Return the (X, Y) coordinate for the center point of the cell that contains the specified text.  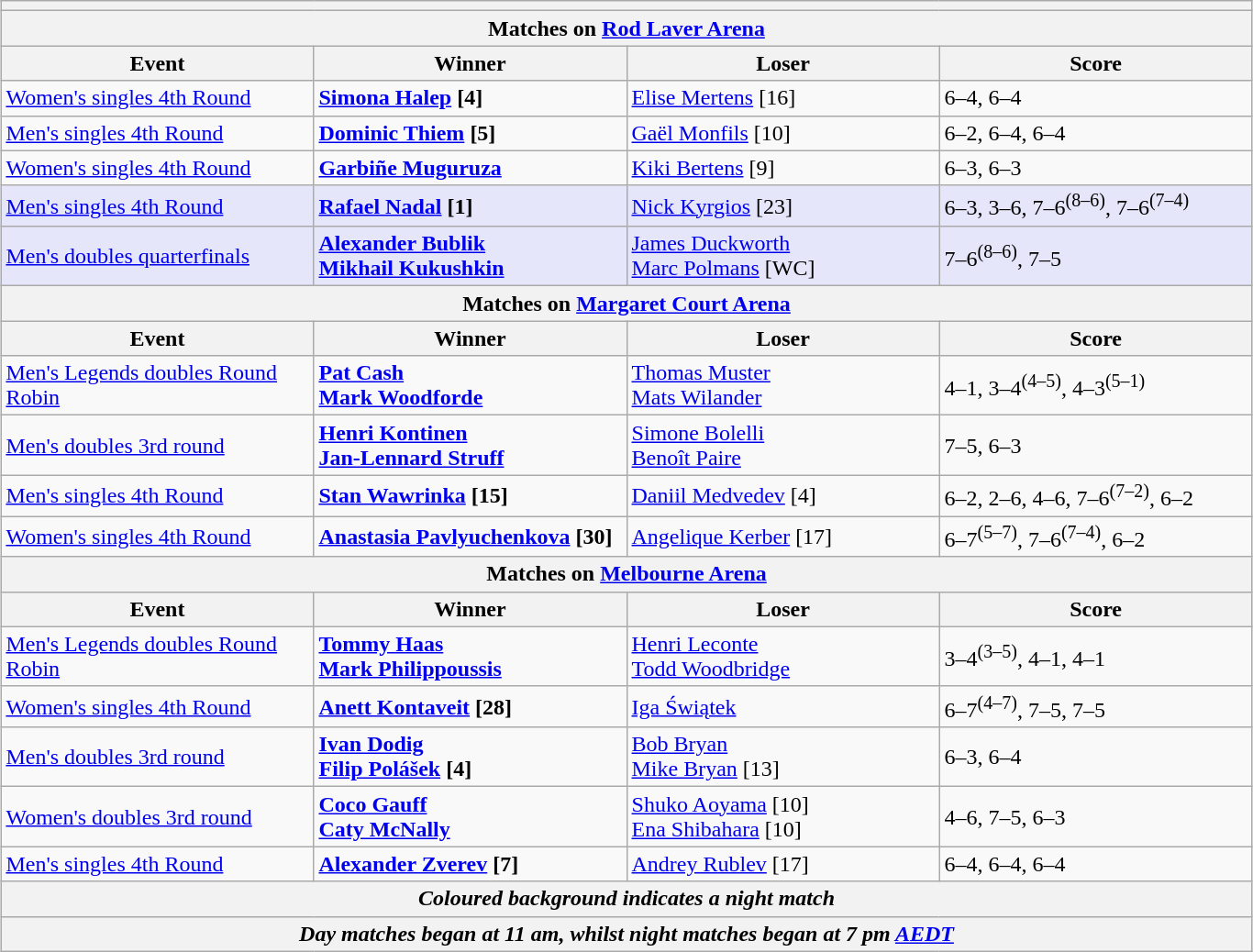
Dominic Thiem [5] (470, 133)
Anett Kontaveit [28] (470, 706)
Bob Bryan Mike Bryan [13] (783, 758)
4–6, 7–5, 6–3 (1095, 816)
Angelique Kerber [17] (783, 537)
7–5, 6–3 (1095, 446)
James Duckworth Marc Polmans [WC] (783, 257)
Rafael Nadal [1] (470, 205)
Andrey Rublev [17] (783, 864)
Coco Gauff Caty McNally (470, 816)
7–6(8–6), 7–5 (1095, 257)
Men's doubles quarterfinals (158, 257)
Nick Kyrgios [23] (783, 205)
6–4, 6–4, 6–4 (1095, 864)
6–7(5–7), 7–6(7–4), 6–2 (1095, 537)
Ivan Dodig Filip Polášek [4] (470, 758)
Matches on Rod Laver Arena (626, 28)
Day matches began at 11 am, whilst night matches began at 7 pm AEDT (626, 934)
Thomas Muster Mats Wilander (783, 385)
Matches on Melbourne Arena (626, 574)
Alexander Zverev [7] (470, 864)
Daniil Medvedev [4] (783, 495)
Simona Halep [4] (470, 98)
6–2, 6–4, 6–4 (1095, 133)
Gaël Monfils [10] (783, 133)
Kiki Bertens [9] (783, 168)
Henri Leconte Todd Woodbridge (783, 657)
Shuko Aoyama [10] Ena Shibahara [10] (783, 816)
Anastasia Pavlyuchenkova [30] (470, 537)
Coloured background indicates a night match (626, 899)
6–3, 6–4 (1095, 758)
Tommy Haas Mark Philippoussis (470, 657)
6–7(4–7), 7–5, 7–5 (1095, 706)
6–2, 2–6, 4–6, 7–6(7–2), 6–2 (1095, 495)
Stan Wawrinka [15] (470, 495)
Henri Kontinen Jan-Lennard Struff (470, 446)
Garbiñe Muguruza (470, 168)
Pat Cash Mark Woodforde (470, 385)
6–3, 6–3 (1095, 168)
Simone Bolelli Benoît Paire (783, 446)
3–4(3–5), 4–1, 4–1 (1095, 657)
Alexander Bublik Mikhail Kukushkin (470, 257)
Women's doubles 3rd round (158, 816)
4–1, 3–4(4–5), 4–3(5–1) (1095, 385)
6–3, 3–6, 7–6(8–6), 7–6(7–4) (1095, 205)
Elise Mertens [16] (783, 98)
Matches on Margaret Court Arena (626, 304)
6–4, 6–4 (1095, 98)
Iga Świątek (783, 706)
